Scan for the cell matching the given text and deliver its [X, Y] coordinate at center. 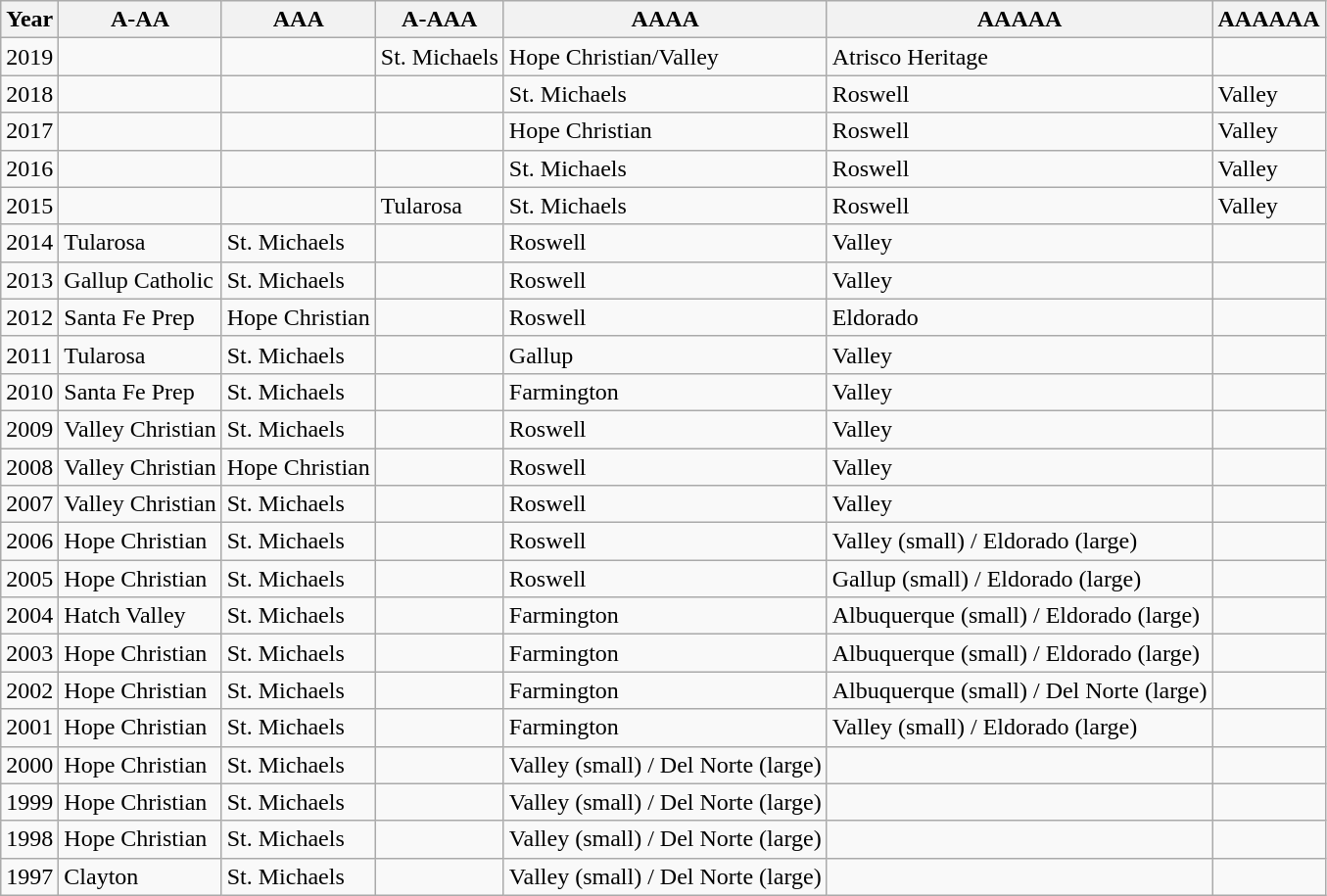
2019 [29, 57]
AAAA [665, 20]
2003 [29, 653]
1998 [29, 839]
Atrisco Heritage [1019, 57]
2004 [29, 616]
2016 [29, 168]
1999 [29, 802]
2010 [29, 392]
2017 [29, 131]
Hatch Valley [140, 616]
2014 [29, 243]
Eldorado [1019, 317]
2000 [29, 765]
2007 [29, 504]
2018 [29, 94]
Hope Christian/Valley [665, 57]
2002 [29, 690]
2006 [29, 542]
2011 [29, 354]
Year [29, 20]
Gallup Catholic [140, 280]
Gallup (small) / Eldorado (large) [1019, 579]
2015 [29, 206]
Albuquerque (small) / Del Norte (large) [1019, 690]
2005 [29, 579]
2013 [29, 280]
Clayton [140, 876]
A-AAA [439, 20]
AAAAAA [1269, 20]
2009 [29, 429]
Gallup [665, 354]
1997 [29, 876]
2012 [29, 317]
2008 [29, 467]
AAAAA [1019, 20]
A-AA [140, 20]
2001 [29, 728]
AAA [298, 20]
